Provide the [x, y] coordinate of the cell's center where the given text is located.  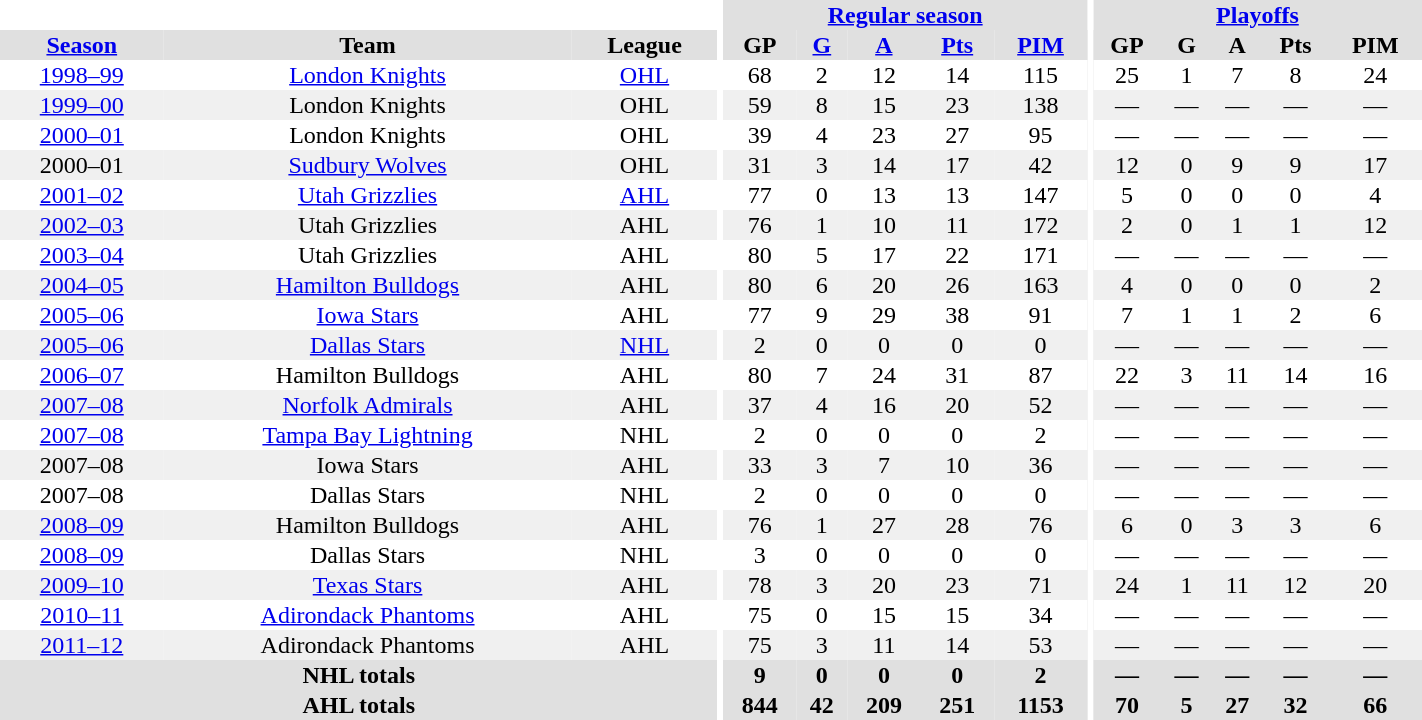
Tampa Bay Lightning [368, 435]
68 [760, 75]
52 [1040, 405]
29 [884, 315]
2006–07 [82, 375]
Norfolk Admirals [368, 405]
34 [1040, 615]
1153 [1040, 705]
87 [1040, 375]
844 [760, 705]
Playoffs [1258, 15]
36 [1040, 465]
League [645, 45]
Regular season [905, 15]
1999–00 [82, 105]
53 [1040, 645]
91 [1040, 315]
39 [760, 135]
NHL totals [359, 675]
28 [958, 525]
172 [1040, 225]
115 [1040, 75]
71 [1040, 585]
2004–05 [82, 285]
1998–99 [82, 75]
2003–04 [82, 255]
Sudbury Wolves [368, 165]
66 [1375, 705]
33 [760, 465]
2011–12 [82, 645]
251 [958, 705]
59 [760, 105]
Team [368, 45]
37 [760, 405]
209 [884, 705]
70 [1127, 705]
95 [1040, 135]
Texas Stars [368, 585]
25 [1127, 75]
78 [760, 585]
32 [1296, 705]
2002–03 [82, 225]
171 [1040, 255]
2010–11 [82, 615]
163 [1040, 285]
147 [1040, 195]
2009–10 [82, 585]
2001–02 [82, 195]
Season [82, 45]
138 [1040, 105]
26 [958, 285]
AHL totals [359, 705]
38 [958, 315]
